Determine the (x, y) coordinate at the center of the cell enclosing the given text.  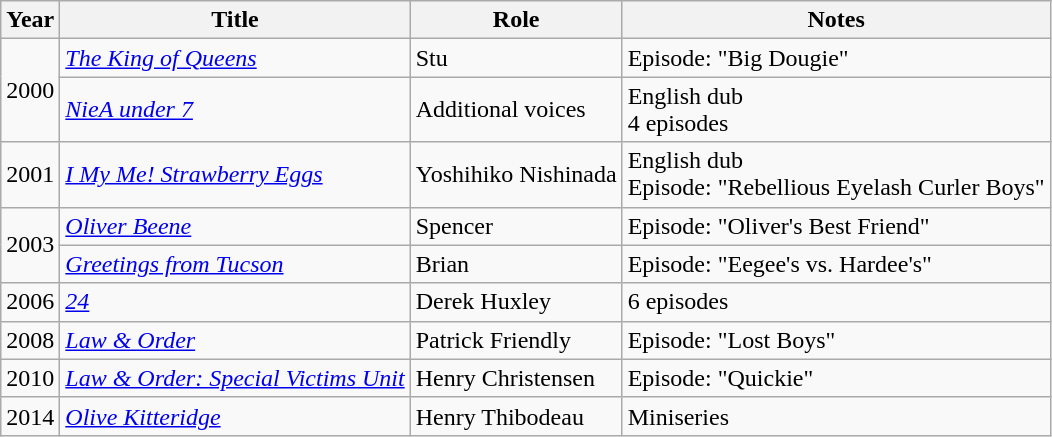
2003 (30, 245)
Episode: "Oliver's Best Friend" (836, 226)
Henry Thibodeau (516, 416)
Episode: "Big Dougie" (836, 58)
English dubEpisode: "Rebellious Eyelash Curler Boys" (836, 174)
The King of Queens (235, 58)
6 episodes (836, 302)
Episode: "Quickie" (836, 378)
Notes (836, 20)
Yoshihiko Nishinada (516, 174)
NieA under 7 (235, 110)
Title (235, 20)
English dub4 episodes (836, 110)
Patrick Friendly (516, 340)
24 (235, 302)
Law & Order: Special Victims Unit (235, 378)
2010 (30, 378)
2014 (30, 416)
Additional voices (516, 110)
Stu (516, 58)
Henry Christensen (516, 378)
2000 (30, 90)
Brian (516, 264)
Episode: "Lost Boys" (836, 340)
Spencer (516, 226)
2008 (30, 340)
2006 (30, 302)
Greetings from Tucson (235, 264)
Miniseries (836, 416)
Role (516, 20)
Derek Huxley (516, 302)
Law & Order (235, 340)
Episode: "Eegee's vs. Hardee's" (836, 264)
Year (30, 20)
2001 (30, 174)
Oliver Beene (235, 226)
I My Me! Strawberry Eggs (235, 174)
Olive Kitteridge (235, 416)
